Find where the given text appears and provide that cell's center as (x, y) coordinate. 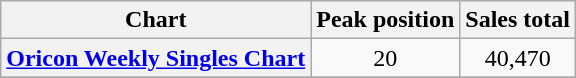
40,470 (518, 58)
Sales total (518, 20)
Peak position (386, 20)
20 (386, 58)
Chart (156, 20)
Oricon Weekly Singles Chart (156, 58)
